Capture the cell that displays the provided text and extract its [x, y] central coordinate. 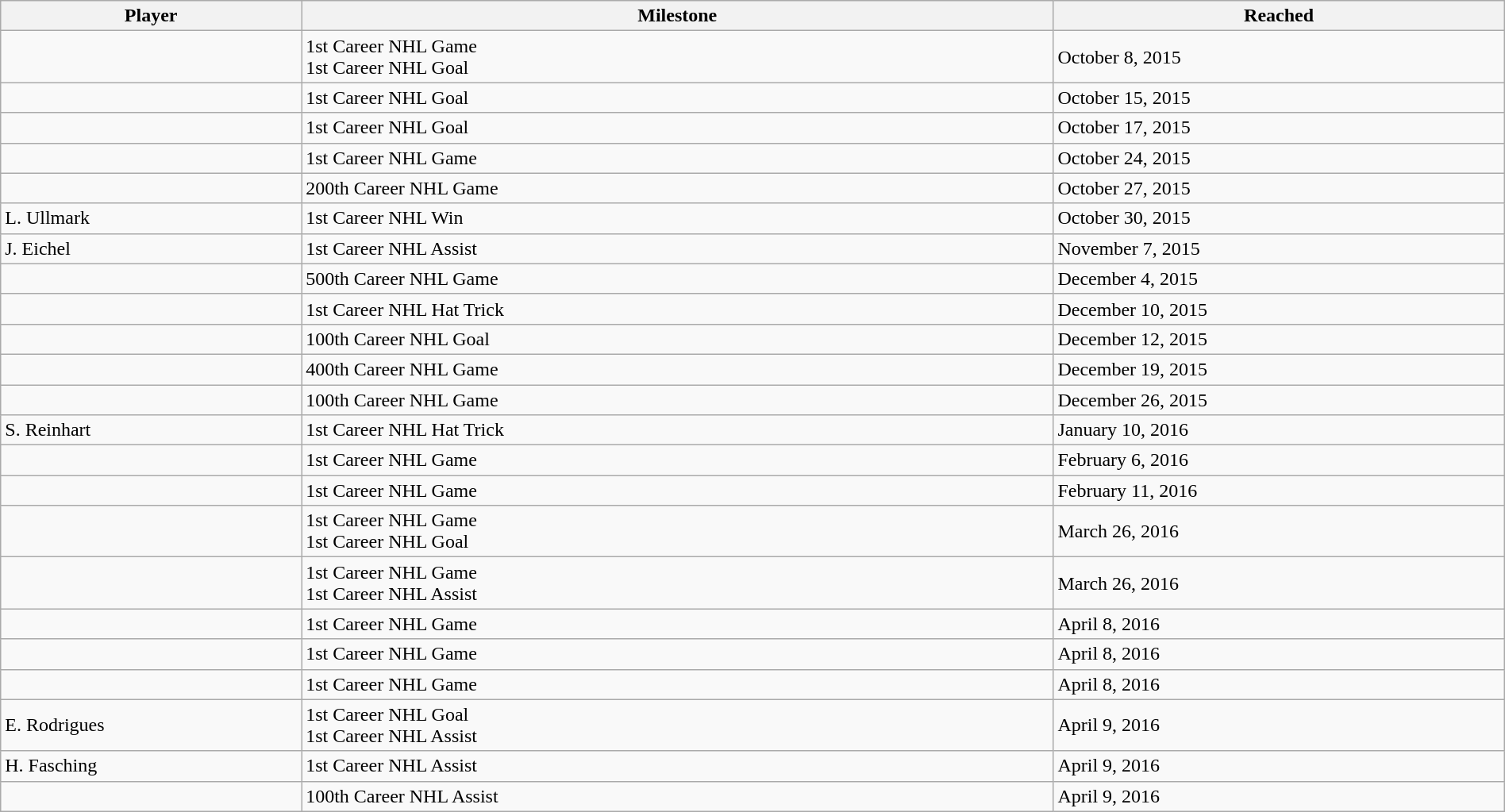
October 17, 2015 [1279, 128]
December 19, 2015 [1279, 369]
Player [151, 16]
100th Career NHL Assist [678, 796]
S. Reinhart [151, 430]
December 12, 2015 [1279, 339]
November 7, 2015 [1279, 248]
February 11, 2016 [1279, 491]
J. Eichel [151, 248]
February 6, 2016 [1279, 460]
Reached [1279, 16]
October 24, 2015 [1279, 158]
400th Career NHL Game [678, 369]
October 27, 2015 [1279, 188]
December 26, 2015 [1279, 399]
E. Rodrigues [151, 725]
1st Career NHL Goal1st Career NHL Assist [678, 725]
200th Career NHL Game [678, 188]
December 10, 2015 [1279, 309]
January 10, 2016 [1279, 430]
H. Fasching [151, 766]
October 30, 2015 [1279, 218]
1st Career NHL Game1st Career NHL Assist [678, 583]
100th Career NHL Game [678, 399]
L. Ullmark [151, 218]
1st Career NHL Win [678, 218]
December 4, 2015 [1279, 279]
October 15, 2015 [1279, 98]
October 8, 2015 [1279, 57]
Milestone [678, 16]
100th Career NHL Goal [678, 339]
500th Career NHL Game [678, 279]
